Scan for the cell matching the given text and deliver its (x, y) coordinate at center. 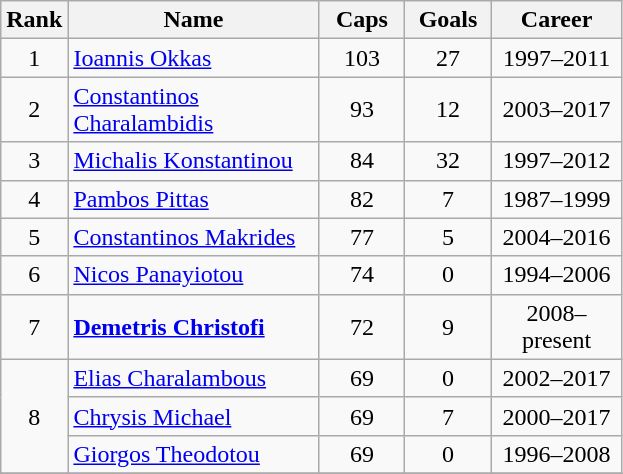
Caps (362, 20)
2002–2017 (556, 378)
Goals (448, 20)
Constantinos Makrides (194, 237)
8 (34, 416)
Pambos Pittas (194, 199)
Giorgos Theodotou (194, 454)
2003–2017 (556, 110)
Nicos Panayiotou (194, 275)
4 (34, 199)
Ioannis Okkas (194, 58)
1994–2006 (556, 275)
Michalis Konstantinou (194, 161)
12 (448, 110)
Chrysis Michael (194, 416)
Career (556, 20)
2004–2016 (556, 237)
3 (34, 161)
Demetris Christofi (194, 326)
32 (448, 161)
1 (34, 58)
1987–1999 (556, 199)
6 (34, 275)
Elias Charalambous (194, 378)
9 (448, 326)
84 (362, 161)
2000–2017 (556, 416)
103 (362, 58)
2008–present (556, 326)
1997–2012 (556, 161)
1997–2011 (556, 58)
2 (34, 110)
72 (362, 326)
74 (362, 275)
93 (362, 110)
Rank (34, 20)
Name (194, 20)
77 (362, 237)
Constantinos Charalambidis (194, 110)
1996–2008 (556, 454)
82 (362, 199)
27 (448, 58)
